Output the [x, y] coordinate of the center of the cell containing the given text.  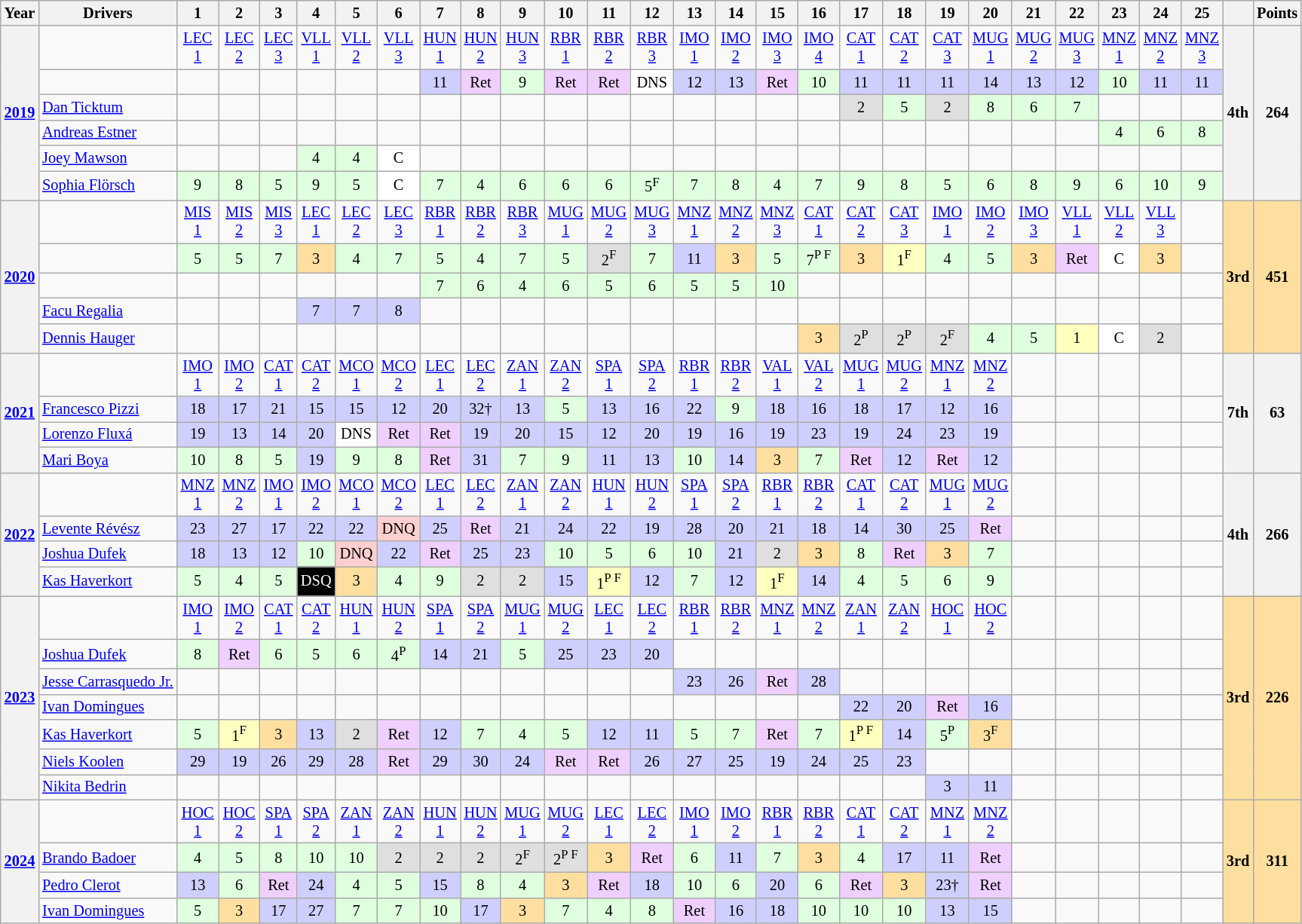
Facu Regalia [108, 311]
Francesco Pizzi [108, 409]
5P [947, 734]
Joey Mawson [108, 158]
DSQ [316, 582]
Points [1277, 13]
266 [1277, 534]
VAL2 [819, 375]
HUN3 [522, 47]
3F [991, 734]
Andreas Estner [108, 133]
2021 [20, 413]
Drivers [108, 13]
Year [20, 13]
31 [481, 460]
Brando Badoer [108, 858]
2020 [20, 276]
Jesse Carrasquedo Jr. [108, 681]
32† [481, 409]
Niels Koolen [108, 762]
Levente Révész [108, 528]
4P [399, 654]
2023 [20, 698]
Nikita Bedrin [108, 787]
Dennis Hauger [108, 338]
264 [1277, 113]
Lorenzo Fluxá [108, 434]
Dan Ticktum [108, 107]
2022 [20, 534]
7th [1238, 413]
23† [947, 885]
2019 [20, 113]
Mari Boya [108, 460]
63 [1277, 413]
2024 [20, 861]
VAL1 [777, 375]
Sophia Flörsch [108, 185]
2P F [565, 858]
MIS3 [279, 222]
5F [651, 185]
451 [1277, 276]
Pedro Clerot [108, 885]
IMO4 [819, 47]
MIS2 [240, 222]
7P F [819, 258]
226 [1277, 698]
MIS1 [198, 222]
311 [1277, 861]
